Provide the [x, y] coordinate of the cell's center where the given text is located.  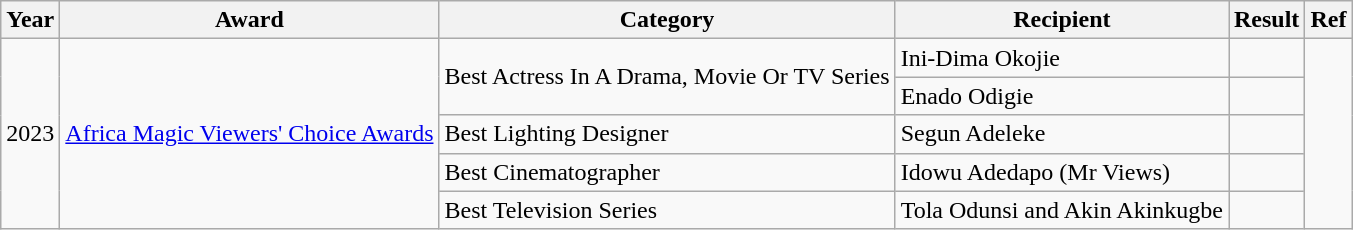
Best Cinematographer [667, 172]
Tola Odunsi and Akin Akinkugbe [1062, 210]
Category [667, 20]
Idowu Adedapo (Mr Views) [1062, 172]
Ref [1328, 20]
Best Actress In A Drama, Movie Or TV Series [667, 77]
Segun Adeleke [1062, 134]
Enado Odigie [1062, 96]
Year [30, 20]
Result [1266, 20]
Best Lighting Designer [667, 134]
Africa Magic Viewers' Choice Awards [250, 134]
Ini-Dima Okojie [1062, 58]
2023 [30, 134]
Best Television Series [667, 210]
Award [250, 20]
Recipient [1062, 20]
